Find where the given text appears and provide that cell's center as (x, y) coordinate. 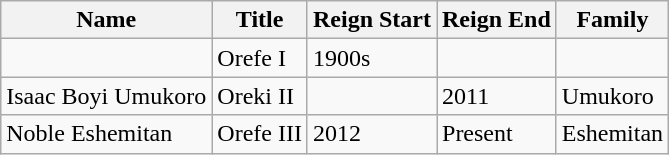
Oreki II (260, 96)
Orefe III (260, 134)
2011 (496, 96)
Orefe I (260, 58)
Present (496, 134)
Family (612, 20)
Reign End (496, 20)
Name (106, 20)
2012 (372, 134)
Noble Eshemitan (106, 134)
Reign Start (372, 20)
Umukoro (612, 96)
Eshemitan (612, 134)
1900s (372, 58)
Title (260, 20)
Isaac Boyi Umukoro (106, 96)
